Return (x, y) of the center of cell containing provided text 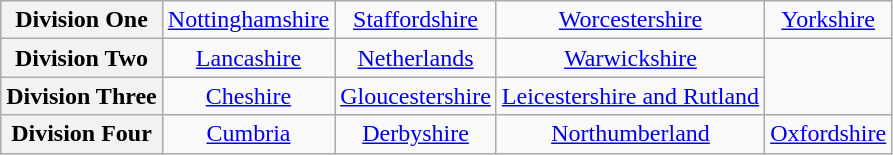
Northumberland (630, 134)
Gloucestershire (416, 96)
Division Three (82, 96)
Division One (82, 20)
Derbyshire (416, 134)
Staffordshire (416, 20)
Warwickshire (630, 58)
Cheshire (248, 96)
Cumbria (248, 134)
Worcestershire (630, 20)
Nottinghamshire (248, 20)
Division Two (82, 58)
Yorkshire (828, 20)
Netherlands (416, 58)
Division Four (82, 134)
Lancashire (248, 58)
Oxfordshire (828, 134)
Leicestershire and Rutland (630, 96)
